Output the [x, y] coordinate of the center of the cell containing the given text.  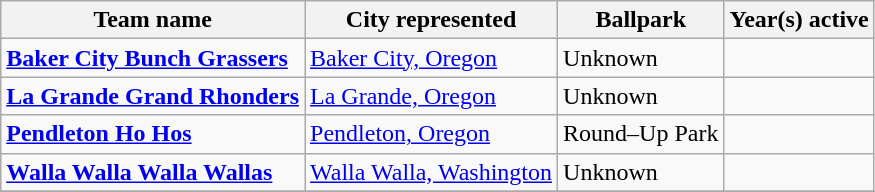
La Grande, Oregon [432, 96]
Pendleton, Oregon [432, 134]
Ballpark [641, 20]
La Grande Grand Rhonders [153, 96]
Pendleton Ho Hos [153, 134]
Team name [153, 20]
Walla Walla Walla Wallas [153, 172]
Baker City Bunch Grassers [153, 58]
City represented [432, 20]
Walla Walla, Washington [432, 172]
Round–Up Park [641, 134]
Baker City, Oregon [432, 58]
Year(s) active [799, 20]
